Output the (x, y) coordinate of the center of the cell containing the given text.  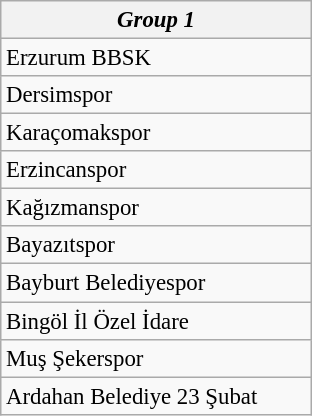
Kağızmanspor (156, 208)
Erzincanspor (156, 170)
Bayazıtspor (156, 245)
Muş Şekerspor (156, 358)
Erzurum BBSK (156, 58)
Bayburt Belediyespor (156, 283)
Bingöl İl Özel İdare (156, 321)
Karaçomakspor (156, 133)
Ardahan Belediye 23 Şubat (156, 396)
Group 1 (156, 20)
Dersimspor (156, 95)
